Find where the given text appears and provide that cell's center as (X, Y) coordinate. 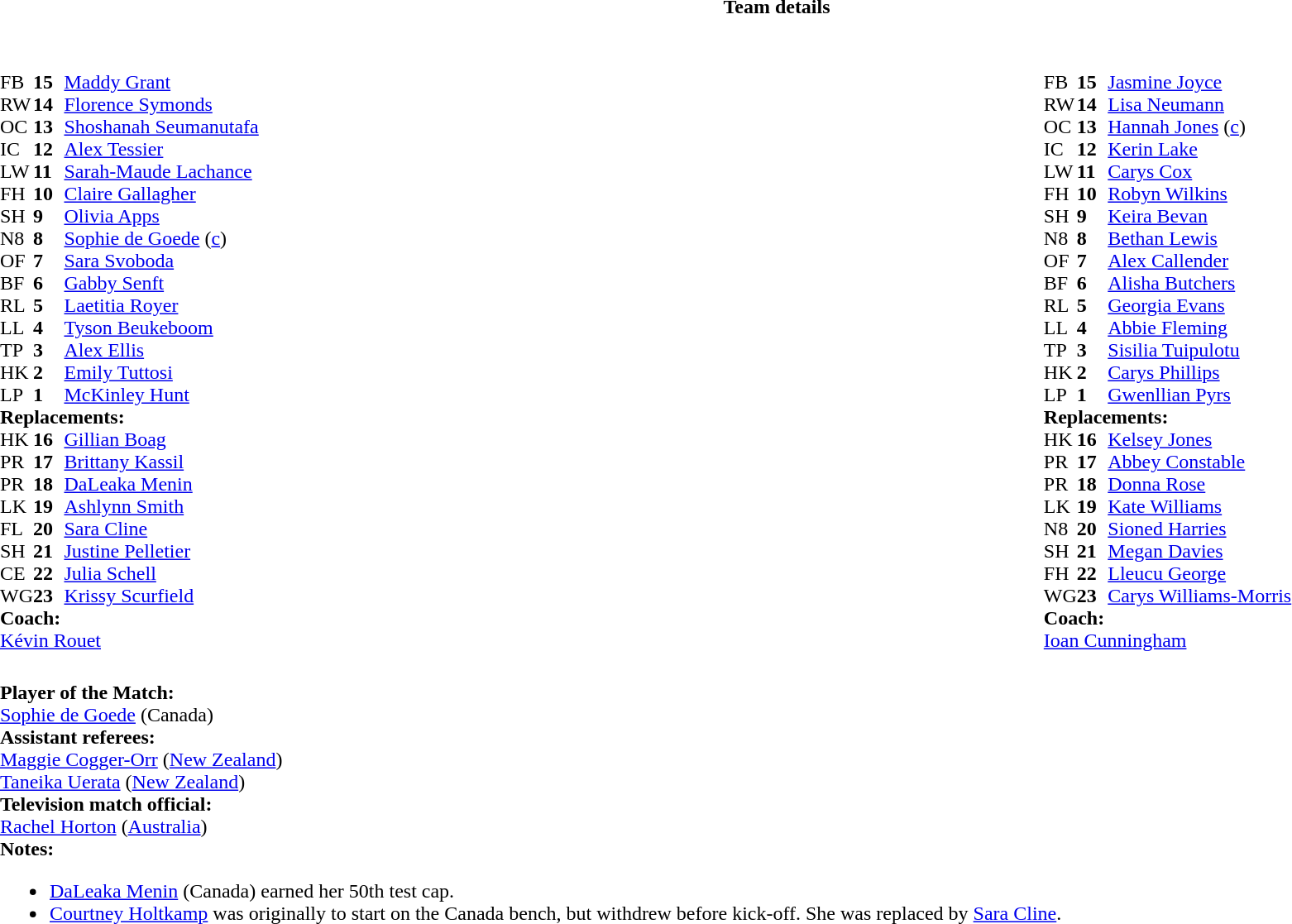
Ashlynn Smith (160, 506)
Lisa Neumann (1199, 104)
Robyn Wilkins (1199, 194)
Justine Pelletier (160, 551)
FL (17, 529)
Bethan Lewis (1199, 238)
Julia Schell (160, 574)
Sarah-Maude Lachance (160, 172)
Laetitia Royer (160, 306)
Kévin Rouet (129, 640)
Georgia Evans (1199, 306)
Sara Svoboda (160, 261)
Lleucu George (1199, 574)
DaLeaka Menin (160, 485)
CE (17, 574)
Tyson Beukeboom (160, 328)
Donna Rose (1199, 485)
Olivia Apps (160, 217)
Gillian Boag (160, 440)
Kerin Lake (1199, 149)
Megan Davies (1199, 551)
Sisilia Tuipulotu (1199, 351)
Krissy Scurfield (160, 596)
Alex Tessier (160, 149)
Sophie de Goede (c) (160, 238)
Kate Williams (1199, 506)
Claire Gallagher (160, 194)
Abbie Fleming (1199, 328)
Carys Williams-Morris (1199, 596)
McKinley Hunt (160, 395)
Carys Cox (1199, 172)
Gabby Senft (160, 283)
Abbey Constable (1199, 462)
Jasmine Joyce (1199, 83)
Carys Phillips (1199, 372)
Emily Tuttosi (160, 372)
Kelsey Jones (1199, 440)
Sioned Harries (1199, 529)
Alisha Butchers (1199, 283)
Brittany Kassil (160, 462)
Alex Callender (1199, 261)
Keira Bevan (1199, 217)
Florence Symonds (160, 104)
Gwenllian Pyrs (1199, 395)
Maddy Grant (160, 83)
Hannah Jones (c) (1199, 127)
Ioan Cunningham (1168, 640)
Alex Ellis (160, 351)
Sara Cline (160, 529)
Shoshanah Seumanutafa (160, 127)
